Determine the (x, y) coordinate at the center of the cell enclosing the given text.  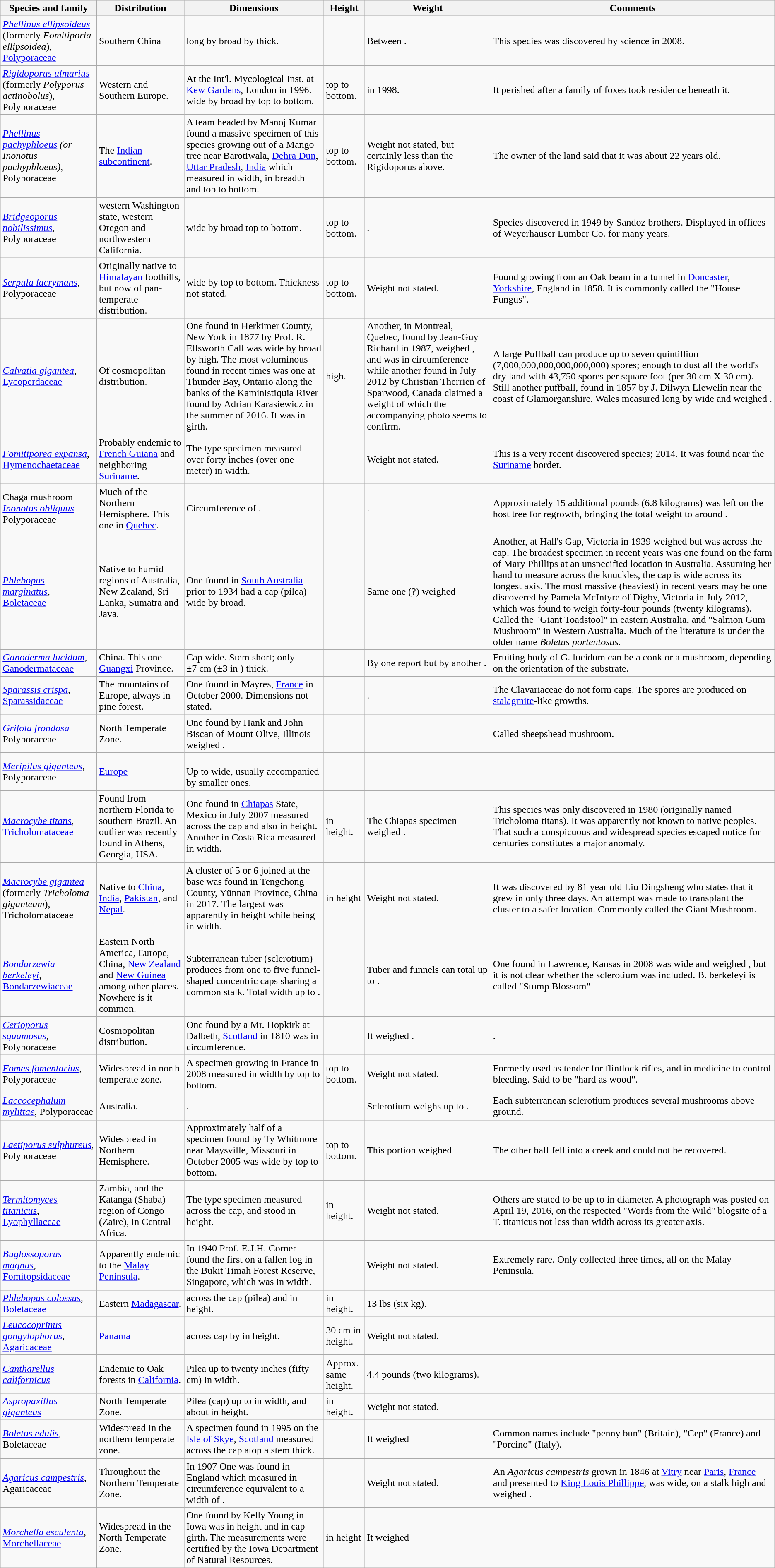
The mountains of Europe, always in pine forest. (140, 695)
Laccocephalum mylittae, Polyporaceae (49, 1107)
Height (344, 8)
Throughout the Northern Temperate Zone. (140, 1483)
Of cosmopolitan distribution. (140, 377)
This portion weighed (428, 1150)
The Indian subcontinent. (140, 156)
Fomes fomentarius, Polyporaceae (49, 1074)
Cap wide. Stem short; only ±7 cm (±3 in ) thick. (253, 663)
Each subterranean sclerotium produces several mushrooms above ground. (633, 1107)
Sclerotium weighs up to . (428, 1107)
This species was discovered by science in 2008. (633, 41)
Weight (428, 8)
Called sheepshead mushroom. (633, 733)
Fruiting body of G. lucidum can be a conk or a mushroom, depending on the orientation of the substrate. (633, 663)
Cerioporus squamosus, Polyporaceae (49, 1036)
Bondarzewia berkeleyi, Bondarzewiaceae (49, 975)
China. This one Guangxi Province. (140, 663)
Aspropaxillus giganteus (49, 1406)
Morchella esculenta, Morchellaceae (49, 1538)
One found in Chiapas State, Mexico in July 2007 measured across the cap and also in height. Another in Costa Rica measured in width. (253, 827)
Dimensions (253, 8)
Approximately 15 additional pounds (6.8 kilograms) was left on the host tree for regrowth, bringing the total weight to around . (633, 508)
Ganoderma lucidum, Ganodermataceae (49, 663)
long by broad by thick. (253, 41)
An Agaricus campestris grown in 1846 at Vitry near Paris, France and presented to King Louis Phillippe, was wide, on a stalk high and weighed . (633, 1483)
Fomitiporea expansa, Hymenochaetaceae (49, 459)
Southern China (140, 41)
Tuber and funnels can total up to . (428, 975)
Found from northern Florida to southern Brazil. An outlier was recently found in Athens, Georgia, USA. (140, 827)
Bridgeoporus nobilissimus, Polyporaceae (49, 228)
Extremely rare. Only collected three times, all on the Malay Peninsula. (633, 1265)
13 lbs (six kg). (428, 1304)
Eastern North America, Europe, China, New Zealand and New Guinea among other places. Nowhere is it common. (140, 975)
Sparassis crispa, Sparassidaceae (49, 695)
The type specimen measured across the cap, and stood in height. (253, 1210)
Subterranean tuber (sclerotium) produces from one to five funnel-shaped concentric caps sharing a common stalk. Total width up to . (253, 975)
One found by Kelly Young in Iowa was in height and in cap girth. The measurements were certified by the Iowa Department of Natural Resources. (253, 1538)
Much of the Northern Hemisphere. This one in Quebec. (140, 508)
Approx. same height. (344, 1374)
Phlebopus colossus, Boletaceae (49, 1304)
Widespread in north temperate zone. (140, 1074)
Formerly used as tender for flintlock rifles, and in medicine to control bleeding. Said to be "hard as wood". (633, 1074)
Serpula lacrymans, Polyporaceae (49, 288)
The type specimen measured over forty inches (over one meter) in width. (253, 459)
Weight not stated, but certainly less than the Rigidoporus above. (428, 156)
Between . (428, 41)
Apparently endemic to the Malay Peninsula. (140, 1265)
Meripilus giganteus, Polyporaceae (49, 772)
wide by top to bottom. Thickness not stated. (253, 288)
Circumference of . (253, 508)
One found by Hank and John Biscan of Mount Olive, Illinois weighed . (253, 733)
Species and family (49, 8)
In 1940 Prof. E.J.H. Corner found the first on a fallen log in the Bukit Timah Forest Reserve, Singapore, which was in width. (253, 1265)
Pilea (cap) up to in width, and about in height. (253, 1406)
Up to wide, usually accompanied by smaller ones. (253, 772)
Found growing from an Oak beam in a tunnel in Doncaster, Yorkshire, England in 1858. It is commonly called the "House Fungus". (633, 288)
Leucocoprinus gongylophorus, Agaricaceae (49, 1336)
The Chiapas specimen weighed . (428, 827)
Rigidoporus ulmarius (formerly Polyporus actinobolus), Polyporaceae (49, 90)
It weighed . (428, 1036)
high. (344, 377)
Phellinus ellipsoideus (formerly Fomitiporia ellipsoidea), Polyporaceae (49, 41)
Native to humid regions of Australia, New Zealand, Sri Lanka, Sumatra and Java. (140, 591)
The other half fell into a creek and could not be recovered. (633, 1150)
Phlebopus marginatus, Boletaceae (49, 591)
At the Int'l. Mycological Inst. at Kew Gardens, London in 1996. wide by broad by top to bottom. (253, 90)
Macrocybe gigantea (formerly Tricholoma giganteum), Tricholomataceae (49, 898)
Probably endemic to French Guiana and neighboring Suriname. (140, 459)
A specimen found in 1995 on the Isle of Skye, Scotland measured across the cap atop a stem thick. (253, 1439)
Panama (140, 1336)
By one report but by another . (428, 663)
Native to China, India, Pakistan, and Nepal. (140, 898)
One found in Mayres, France in October 2000. Dimensions not stated. (253, 695)
across the cap (pilea) and in height. (253, 1304)
It perished after a family of foxes took residence beneath it. (633, 90)
Australia. (140, 1107)
Distribution (140, 8)
Eastern Madagascar. (140, 1304)
across cap by in height. (253, 1336)
4.4 pounds (two kilograms). (428, 1374)
Species discovered in 1949 by Sandoz brothers. Displayed in offices of Weyerhauser Lumber Co. for many years. (633, 228)
Agaricus campestris, Agaricaceae (49, 1483)
Same one (?) weighed (428, 591)
Boletus edulis, Boletaceae (49, 1439)
Approximately half of a specimen found by Ty Whitmore near Maysville, Missouri in October 2005 was wide by top to bottom. (253, 1150)
Calvatia gigantea, Lycoperdaceae (49, 377)
A specimen growing in France in 2008 measured in width by top to bottom. (253, 1074)
In 1907 One was found in England which measured in circumference equivalent to a width of . (253, 1483)
Comments (633, 8)
This is a very recent discovered species; 2014. It was found near the Suriname border. (633, 459)
30 cm in height. (344, 1336)
Cosmopolitan distribution. (140, 1036)
One found by a Mr. Hopkirk at Dalbeth, Scotland in 1810 was in circumference. (253, 1036)
One found in South Australia prior to 1934 had a cap (pilea) wide by broad. (253, 591)
Macrocybe titans, Tricholomataceae (49, 827)
Laetiporus sulphureus, Polyporaceae (49, 1150)
Buglossoporus magnus, Fomitopsidaceae (49, 1265)
Western and Southern Europe. (140, 90)
wide by broad top to bottom. (253, 228)
Chaga mushroom Inonotus obliquus Polyporaceae (49, 508)
Common names include "penny bun" (Britain), "Cep" (France) and "Porcino" (Italy). (633, 1439)
The owner of the land said that it was about 22 years old. (633, 156)
The Clavariaceae do not form caps. The spores are produced on stalagmite-like growths. (633, 695)
Widespread in the northern temperate zone. (140, 1439)
Zambia, and the Katanga (Shaba) region of Congo (Zaire), in Central Africa. (140, 1210)
Widespread in the North Temperate Zone. (140, 1538)
in 1998. (428, 90)
Grifola frondosa Polyporaceae (49, 733)
Cantharellus californicus (49, 1374)
Originally native to Himalayan foothills, but now of pan-temperate distribution. (140, 288)
Pilea up to twenty inches (fifty cm) in width. (253, 1374)
Endemic to Oak forests in California. (140, 1374)
Widespread in Northern Hemisphere. (140, 1150)
Europe (140, 772)
Termitomyces titanicus, Lyophyllaceae (49, 1210)
western Washington state, western Oregon and northwestern California. (140, 228)
Phellinus pachyphloeus (or Inonotus pachyphloeus), Polyporaceae (49, 156)
